Output the (x, y) coordinate of the center of the cell containing the given text.  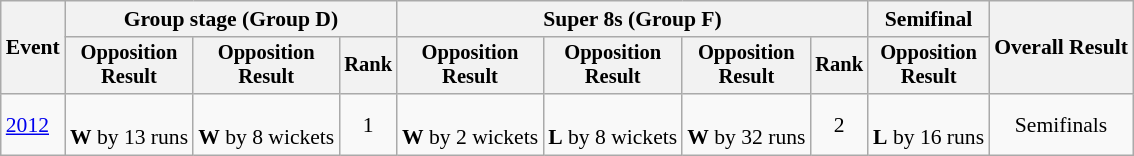
L by 16 runs (928, 124)
Super 8s (Group F) (632, 19)
W by 32 runs (746, 124)
2 (839, 124)
W by 13 runs (129, 124)
Group stage (Group D) (231, 19)
Overall Result (1061, 48)
W by 2 wickets (470, 124)
Event (33, 48)
W by 8 wickets (266, 124)
Semifinal (928, 19)
L by 8 wickets (612, 124)
Semifinals (1061, 124)
2012 (33, 124)
1 (368, 124)
